From the cell containing the given text, extract its center point as (x, y) coordinate. 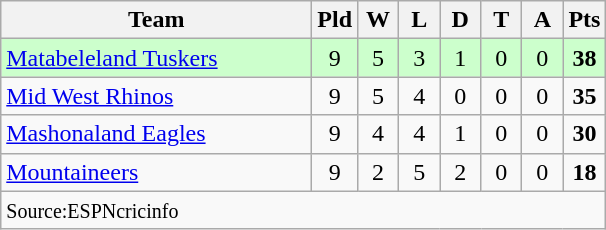
Mid West Rhinos (156, 96)
A (542, 20)
18 (584, 172)
35 (584, 96)
D (460, 20)
Pts (584, 20)
3 (420, 58)
Mashonaland Eagles (156, 134)
T (502, 20)
W (378, 20)
Matabeleland Tuskers (156, 58)
L (420, 20)
Mountaineers (156, 172)
38 (584, 58)
30 (584, 134)
Team (156, 20)
Pld (335, 20)
Source:ESPNcricinfo (304, 210)
